Return [X, Y] of the center of cell containing provided text 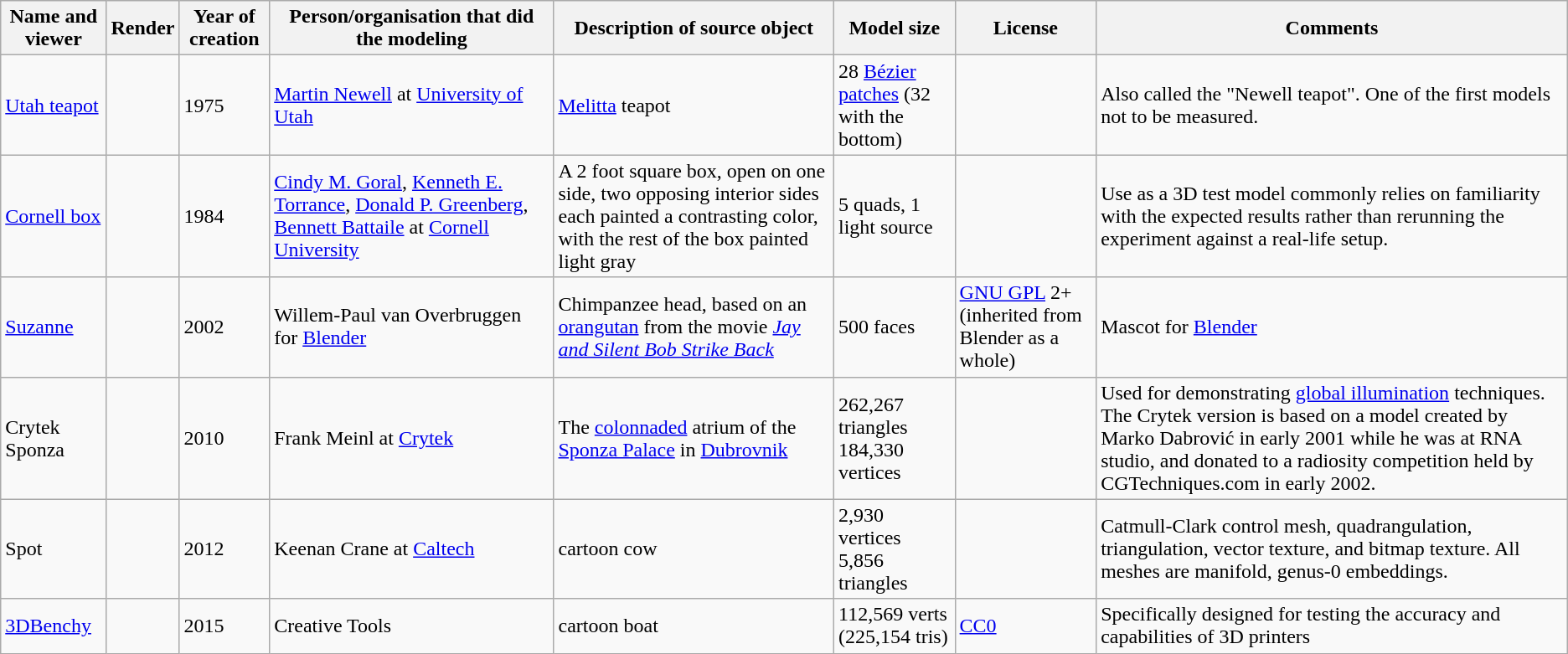
2,930 vertices5,856 triangles [895, 549]
Comments [1332, 28]
500 faces [895, 327]
Year of creation [224, 28]
Catmull-Clark control mesh, quadrangulation, triangulation, vector texture, and bitmap texture. All meshes are manifold, genus-0 embeddings. [1332, 549]
License [1025, 28]
112,569 verts (225,154 tris) [895, 626]
Utah teapot [54, 106]
Render [142, 28]
Willem-Paul van Overbruggen for Blender [412, 327]
2010 [224, 438]
2012 [224, 549]
Suzanne [54, 327]
Cornell box [54, 216]
Also called the "Newell teapot". One of the first models not to be measured. [1332, 106]
2015 [224, 626]
Melitta teapot [694, 106]
Keenan Crane at Caltech [412, 549]
GNU GPL 2+ (inherited from Blender as a whole) [1025, 327]
cartoon cow [694, 549]
Name and viewer [54, 28]
Use as a 3D test model commonly relies on familiarity with the expected results rather than rerunning the experiment against a real-life setup. [1332, 216]
5 quads, 1 light source [895, 216]
Chimpanzee head, based on an orangutan from the movie Jay and Silent Bob Strike Back [694, 327]
The colonnaded atrium of the Sponza Palace in Dubrovnik [694, 438]
1975 [224, 106]
Martin Newell at University of Utah [412, 106]
Description of source object [694, 28]
CC0 [1025, 626]
Model size [895, 28]
Creative Tools [412, 626]
28 Bézier patches (32 with the bottom) [895, 106]
Cindy M. Goral, Kenneth E. Torrance, Donald P. Greenberg, Bennett Battaile at Cornell University [412, 216]
Specifically designed for testing the accuracy and capabilities of 3D printers [1332, 626]
3DBenchy [54, 626]
cartoon boat [694, 626]
Mascot for Blender [1332, 327]
A 2 foot square box, open on one side, two opposing interior sides each painted a contrasting color, with the rest of the box painted light gray [694, 216]
Frank Meinl at Crytek [412, 438]
2002 [224, 327]
Spot [54, 549]
1984 [224, 216]
Crytek Sponza [54, 438]
262,267 triangles184,330 vertices [895, 438]
Person/organisation that did the modeling [412, 28]
